For the text-containing cell, return its midpoint in [X, Y] coordinate format. 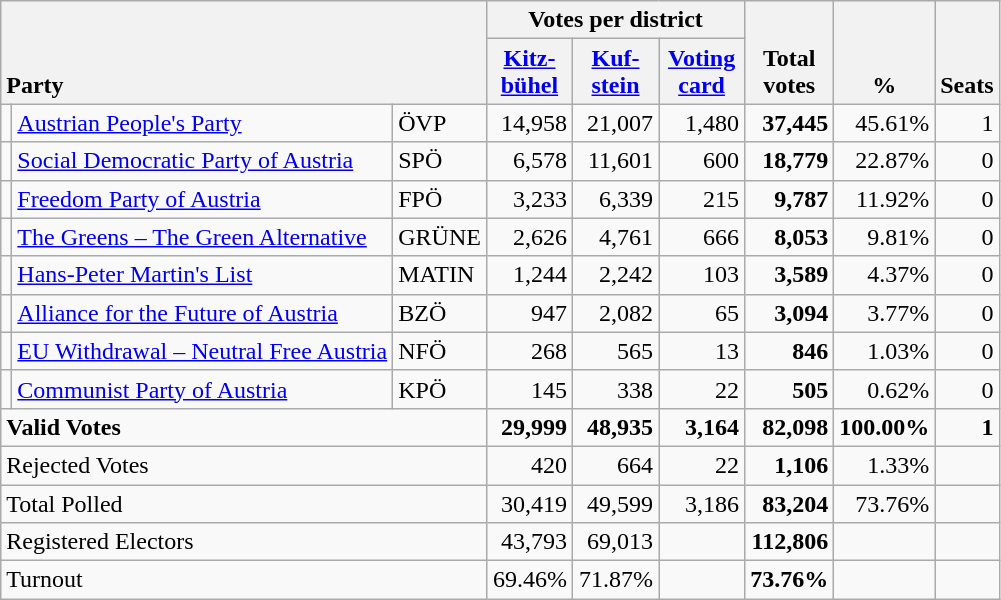
9,787 [790, 199]
Kuf-stein [615, 72]
KPÖ [440, 389]
846 [790, 351]
82,098 [790, 427]
Registered Electors [244, 542]
103 [702, 275]
0.62% [884, 389]
Freedom Party of Austria [202, 199]
65 [702, 313]
NFÖ [440, 351]
338 [615, 389]
29,999 [529, 427]
Social Democratic Party of Austria [202, 161]
3,186 [702, 503]
268 [529, 351]
664 [615, 465]
420 [529, 465]
3,589 [790, 275]
11,601 [615, 161]
BZÖ [440, 313]
2,626 [529, 237]
2,082 [615, 313]
Total Polled [244, 503]
565 [615, 351]
Turnout [244, 580]
1,106 [790, 465]
43,793 [529, 542]
EU Withdrawal – Neutral Free Austria [202, 351]
3,233 [529, 199]
Valid Votes [244, 427]
22.87% [884, 161]
1.33% [884, 465]
21,007 [615, 123]
100.00% [884, 427]
Austrian People's Party [202, 123]
Totalvotes [790, 52]
947 [529, 313]
6,339 [615, 199]
3,164 [702, 427]
4.37% [884, 275]
13 [702, 351]
83,204 [790, 503]
Communist Party of Austria [202, 389]
11.92% [884, 199]
48,935 [615, 427]
71.87% [615, 580]
505 [790, 389]
The Greens – The Green Alternative [202, 237]
600 [702, 161]
ÖVP [440, 123]
Party [244, 52]
Alliance for the Future of Austria [202, 313]
112,806 [790, 542]
Rejected Votes [244, 465]
18,779 [790, 161]
4,761 [615, 237]
666 [702, 237]
145 [529, 389]
14,958 [529, 123]
MATIN [440, 275]
2,242 [615, 275]
Votes per district [615, 20]
37,445 [790, 123]
1,244 [529, 275]
Kitz-bühel [529, 72]
SPÖ [440, 161]
69.46% [529, 580]
Seats [967, 52]
1.03% [884, 351]
9.81% [884, 237]
69,013 [615, 542]
215 [702, 199]
1,480 [702, 123]
49,599 [615, 503]
3,094 [790, 313]
45.61% [884, 123]
Hans-Peter Martin's List [202, 275]
FPÖ [440, 199]
30,419 [529, 503]
Votingcard [702, 72]
GRÜNE [440, 237]
% [884, 52]
8,053 [790, 237]
6,578 [529, 161]
3.77% [884, 313]
